Return (X, Y) of the center of cell containing provided text 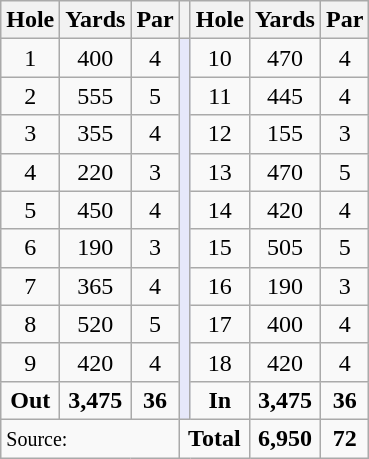
Source: (90, 438)
12 (220, 134)
18 (220, 362)
155 (284, 134)
220 (96, 172)
355 (96, 134)
7 (30, 286)
17 (220, 324)
555 (96, 96)
2 (30, 96)
1 (30, 58)
365 (96, 286)
15 (220, 248)
450 (96, 210)
16 (220, 286)
14 (220, 210)
9 (30, 362)
6,950 (284, 438)
445 (284, 96)
10 (220, 58)
520 (96, 324)
72 (344, 438)
13 (220, 172)
Out (30, 400)
Total (214, 438)
11 (220, 96)
In (220, 400)
6 (30, 248)
8 (30, 324)
505 (284, 248)
